Scan for the cell matching the given text and deliver its [x, y] coordinate at center. 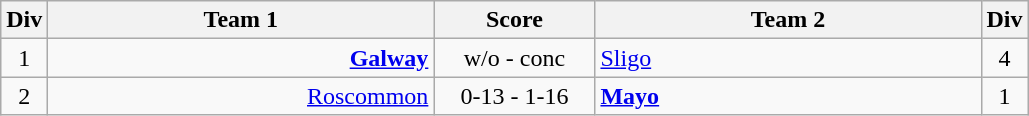
Team 1 [241, 20]
Team 2 [788, 20]
Sligo [788, 58]
Galway [241, 58]
Roscommon [241, 96]
4 [1004, 58]
w/o - conc [514, 58]
2 [24, 96]
Mayo [788, 96]
Score [514, 20]
0-13 - 1-16 [514, 96]
